Extract the (X, Y) coordinate from the center of the cell holding the provided text.  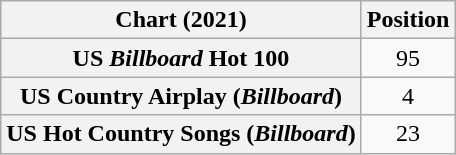
Position (408, 20)
4 (408, 96)
US Hot Country Songs (Billboard) (181, 134)
23 (408, 134)
95 (408, 58)
US Billboard Hot 100 (181, 58)
US Country Airplay (Billboard) (181, 96)
Chart (2021) (181, 20)
